Scan for the cell matching the given text and deliver its (x, y) coordinate at center. 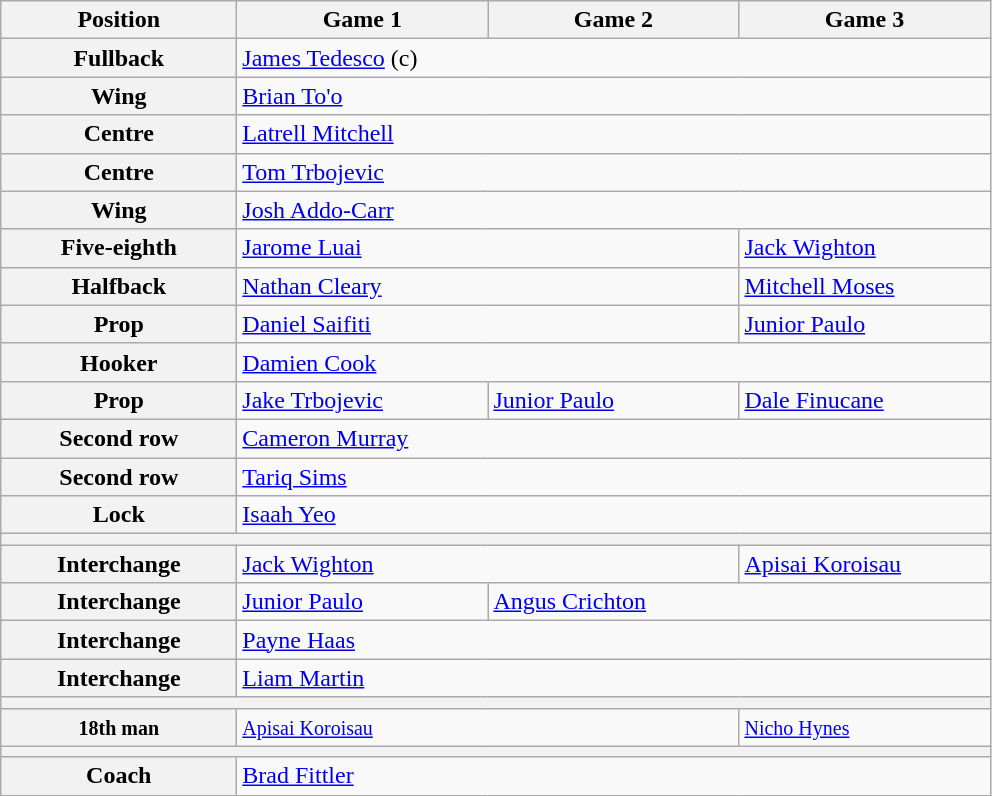
18th man (119, 727)
Hooker (119, 362)
Payne Haas (614, 640)
Mitchell Moses (864, 286)
James Tedesco (c) (614, 58)
Position (119, 20)
Jake Trbojevic (362, 400)
Brad Fittler (614, 776)
Tom Trbojevic (614, 172)
Game 1 (362, 20)
Cameron Murray (614, 438)
Nathan Cleary (488, 286)
Lock (119, 515)
Latrell Mitchell (614, 134)
Dale Finucane (864, 400)
Nicho Hynes (864, 727)
Five-eighth (119, 248)
Coach (119, 776)
Fullback (119, 58)
Josh Addo-Carr (614, 210)
Tariq Sims (614, 477)
Game 2 (614, 20)
Daniel Saifiti (488, 324)
Isaah Yeo (614, 515)
Jarome Luai (488, 248)
Game 3 (864, 20)
Halfback (119, 286)
Angus Crichton (739, 602)
Brian To'o (614, 96)
Liam Martin (614, 678)
Damien Cook (614, 362)
